Capture the cell that displays the provided text and extract its (x, y) central coordinate. 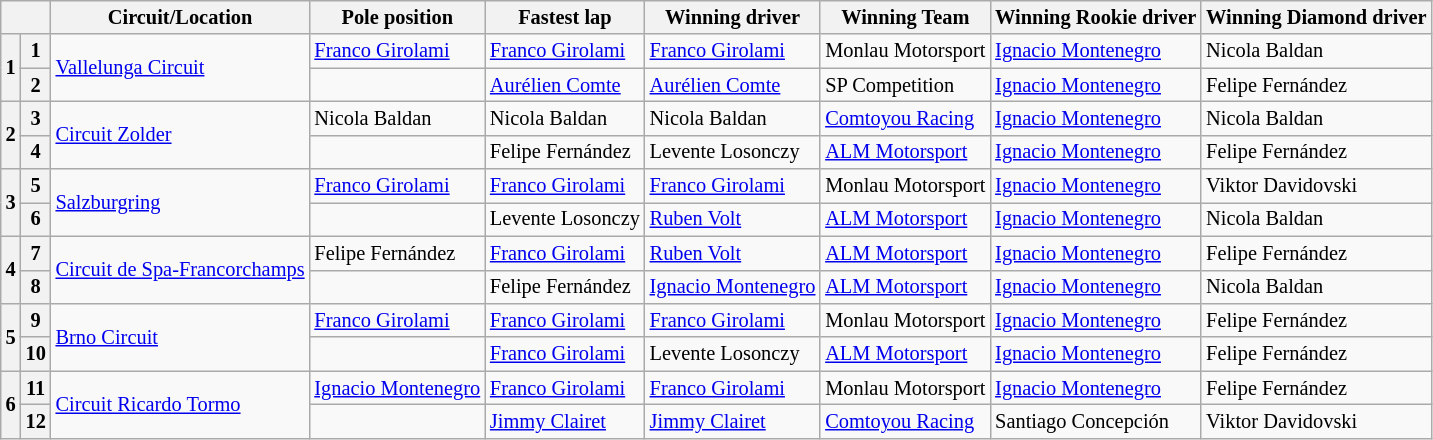
Winning Diamond driver (1316, 17)
Winning Team (905, 17)
Vallelunga Circuit (180, 68)
9 (36, 320)
Winning Rookie driver (1096, 17)
Santiago Concepción (1096, 421)
Brno Circuit (180, 336)
Winning driver (733, 17)
Circuit Zolder (180, 134)
12 (36, 421)
8 (36, 287)
11 (36, 388)
7 (36, 253)
10 (36, 354)
Circuit de Spa-Francorchamps (180, 270)
Circuit/Location (180, 17)
Salzburgring (180, 202)
Pole position (397, 17)
Fastest lap (565, 17)
Circuit Ricardo Tormo (180, 404)
SP Competition (905, 85)
